Identify which cell holds the provided text, then report its [x, y] central coordinate. 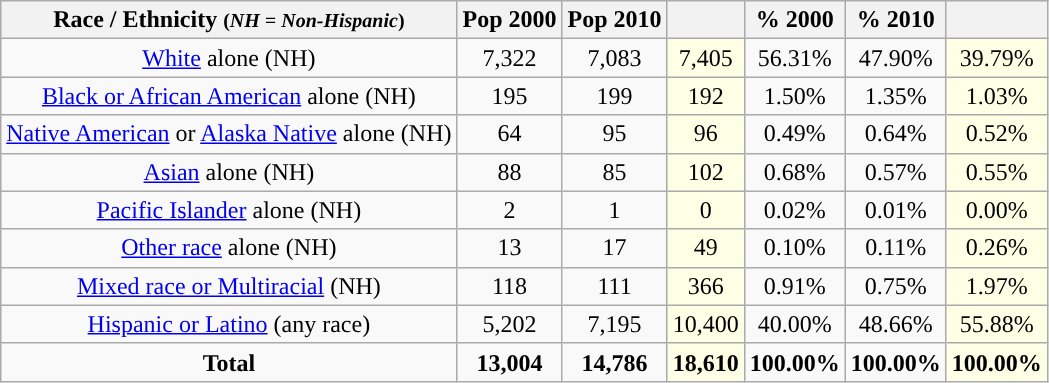
48.66% [896, 324]
0.01% [896, 210]
Native American or Alaska Native alone (NH) [229, 134]
39.79% [996, 58]
56.31% [794, 58]
Race / Ethnicity (NH = Non-Hispanic) [229, 20]
Pacific Islander alone (NH) [229, 210]
195 [510, 96]
0.91% [794, 286]
64 [510, 134]
85 [614, 172]
0.57% [896, 172]
111 [614, 286]
0.55% [996, 172]
1.03% [996, 96]
0.00% [996, 210]
1 [614, 210]
0.52% [996, 134]
Pop 2000 [510, 20]
88 [510, 172]
10,400 [706, 324]
0.68% [794, 172]
1.97% [996, 286]
1.35% [896, 96]
366 [706, 286]
Hispanic or Latino (any race) [229, 324]
Mixed race or Multiracial (NH) [229, 286]
0 [706, 210]
0.75% [896, 286]
7,405 [706, 58]
13 [510, 248]
0.26% [996, 248]
95 [614, 134]
14,786 [614, 362]
1.50% [794, 96]
40.00% [794, 324]
0.11% [896, 248]
96 [706, 134]
7,083 [614, 58]
199 [614, 96]
Total [229, 362]
17 [614, 248]
Black or African American alone (NH) [229, 96]
47.90% [896, 58]
% 2000 [794, 20]
18,610 [706, 362]
192 [706, 96]
2 [510, 210]
Pop 2010 [614, 20]
55.88% [996, 324]
0.49% [794, 134]
Asian alone (NH) [229, 172]
102 [706, 172]
13,004 [510, 362]
0.64% [896, 134]
0.10% [794, 248]
White alone (NH) [229, 58]
118 [510, 286]
Other race alone (NH) [229, 248]
7,195 [614, 324]
49 [706, 248]
7,322 [510, 58]
0.02% [794, 210]
% 2010 [896, 20]
5,202 [510, 324]
